Search for the cell housing the specified text and yield its (x, y) center coordinate. 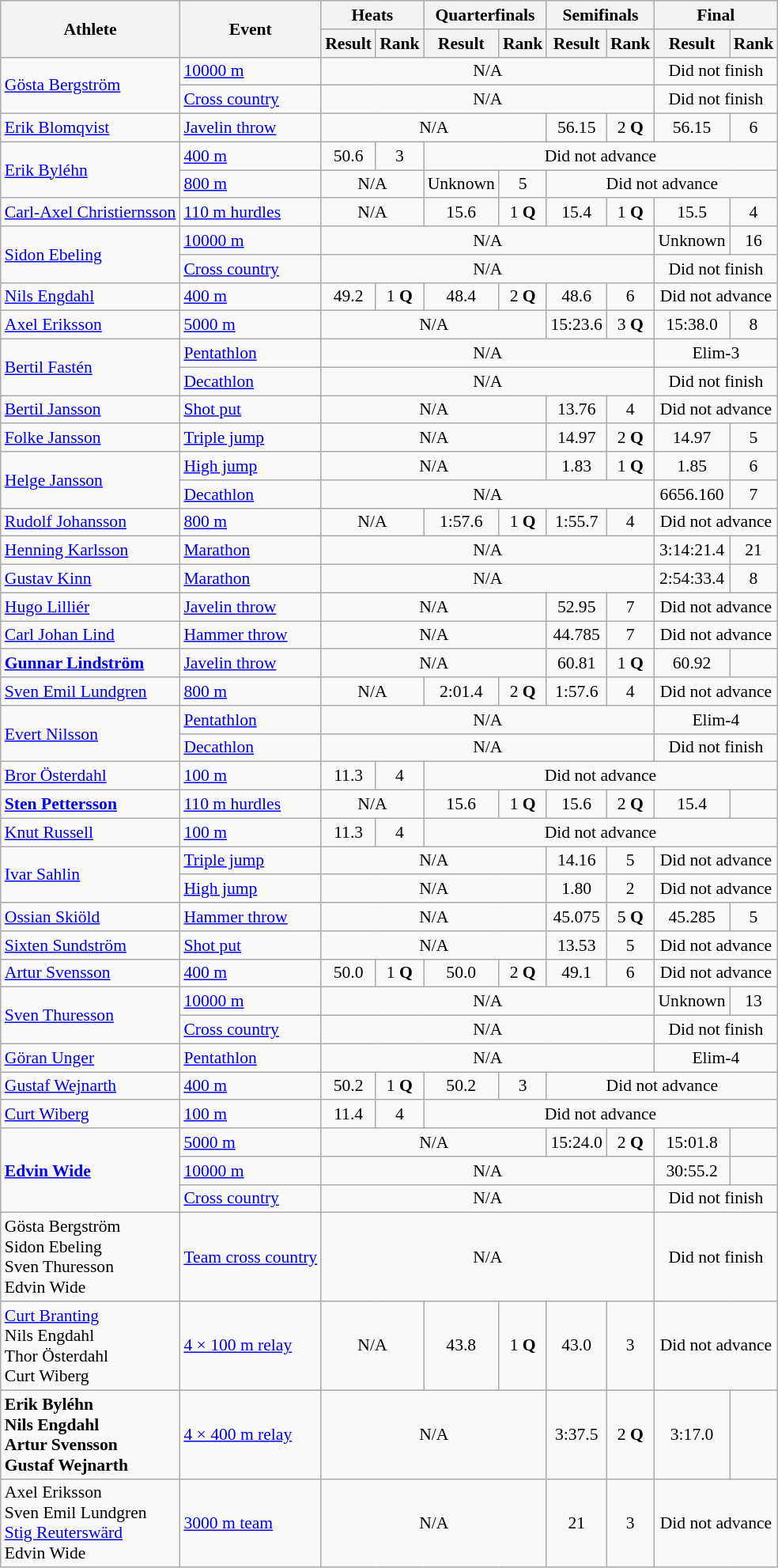
Gösta Bergström Sidon Ebeling Sven Thuresson Edvin Wide (90, 1257)
43.0 (576, 1346)
Carl Johan Lind (90, 635)
Folke Jansson (90, 438)
Event (250, 28)
49.2 (348, 297)
Sven Emil Lundgren (90, 691)
Henning Karlsson (90, 551)
Nils Engdahl (90, 297)
1.80 (576, 889)
44.785 (576, 635)
3 Q (631, 325)
11.4 (348, 1115)
3:17.0 (691, 1434)
Bror Österdahl (90, 776)
6656.160 (691, 494)
Bertil Fastén (90, 367)
Team cross country (250, 1257)
60.81 (576, 664)
Final (716, 15)
43.8 (462, 1346)
13.76 (576, 410)
Erik Byléhn Nils Engdahl Artur Svensson Gustaf Wejnarth (90, 1434)
48.6 (576, 297)
Gustav Kinn (90, 579)
15.5 (691, 213)
5 Q (631, 917)
Gunnar Lindström (90, 664)
Rudolf Johansson (90, 522)
Curt Wiberg (90, 1115)
Semifinals (600, 15)
15:24.0 (576, 1142)
15:01.8 (691, 1142)
Sixten Sundström (90, 945)
Bertil Jansson (90, 410)
2 (631, 889)
15:38.0 (691, 325)
30:55.2 (691, 1171)
2:54:33.4 (691, 579)
Erik Blomqvist (90, 128)
Ivar Sahlin (90, 875)
1.83 (576, 466)
Evert Nilsson (90, 734)
3000 m team (250, 1523)
Axel Eriksson (90, 325)
45.285 (691, 917)
52.95 (576, 607)
Erik Byléhn (90, 169)
48.4 (462, 297)
13.53 (576, 945)
2:01.4 (462, 691)
49.1 (576, 973)
Knut Russell (90, 832)
Sidon Ebeling (90, 255)
Elim-3 (716, 354)
14.16 (576, 861)
3:14:21.4 (691, 551)
Curt Branting Nils Engdahl Thor Österdahl Curt Wiberg (90, 1346)
Axel Eriksson Sven Emil Lundgren Stig Reuterswärd Edvin Wide (90, 1523)
Sven Thuresson (90, 1016)
Carl-Axel Christiernsson (90, 213)
Athlete (90, 28)
13 (754, 1002)
Quarterfinals (485, 15)
4 × 400 m relay (250, 1434)
Göran Unger (90, 1058)
Artur Svensson (90, 973)
Gustaf Wejnarth (90, 1086)
15:23.6 (576, 325)
Gösta Bergström (90, 85)
Sten Pettersson (90, 805)
16 (754, 241)
3:37.5 (576, 1434)
Hugo Lilliér (90, 607)
45.075 (576, 917)
1:55.7 (576, 522)
60.92 (691, 664)
Heats (372, 15)
Edvin Wide (90, 1171)
50.6 (348, 156)
Helge Jansson (90, 479)
1.85 (691, 466)
4 × 100 m relay (250, 1346)
Ossian Skiöld (90, 917)
